Provide the (x, y) coordinate of the cell's center where the given text is located.  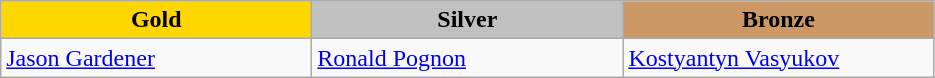
Jason Gardener (156, 58)
Bronze (778, 20)
Gold (156, 20)
Silver (468, 20)
Ronald Pognon (468, 58)
Kostyantyn Vasyukov (778, 58)
